Extract the [x, y] coordinate from the center of the cell holding the provided text.  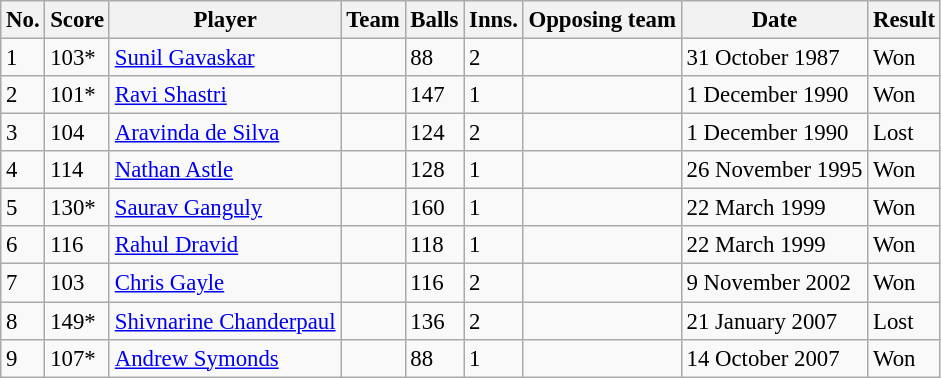
No. [23, 20]
21 January 2007 [774, 321]
Team [373, 20]
9 November 2002 [774, 283]
Shivnarine Chanderpaul [224, 321]
136 [434, 321]
103 [78, 283]
14 October 2007 [774, 358]
160 [434, 208]
Sunil Gavaskar [224, 58]
Chris Gayle [224, 283]
149* [78, 321]
101* [78, 95]
9 [23, 358]
114 [78, 170]
Andrew Symonds [224, 358]
130* [78, 208]
128 [434, 170]
3 [23, 133]
Saurav Ganguly [224, 208]
Balls [434, 20]
103* [78, 58]
4 [23, 170]
Inns. [494, 20]
Result [904, 20]
Opposing team [602, 20]
104 [78, 133]
Aravinda de Silva [224, 133]
Nathan Astle [224, 170]
107* [78, 358]
Rahul Dravid [224, 245]
6 [23, 245]
Player [224, 20]
26 November 1995 [774, 170]
Date [774, 20]
5 [23, 208]
8 [23, 321]
118 [434, 245]
124 [434, 133]
Score [78, 20]
7 [23, 283]
31 October 1987 [774, 58]
Ravi Shastri [224, 95]
147 [434, 95]
